Provide the (X, Y) coordinate of the cell's center where the given text is located.  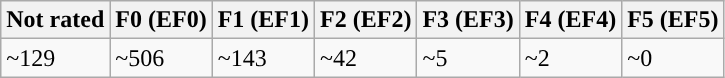
F1 (EF1) (263, 20)
F0 (EF0) (161, 20)
F2 (EF2) (366, 20)
~143 (263, 58)
Not rated (56, 20)
~2 (570, 58)
~42 (366, 58)
~129 (56, 58)
F5 (EF5) (673, 20)
~5 (468, 58)
F4 (EF4) (570, 20)
F3 (EF3) (468, 20)
~506 (161, 58)
~0 (673, 58)
